Return (X, Y) of the center of cell containing provided text 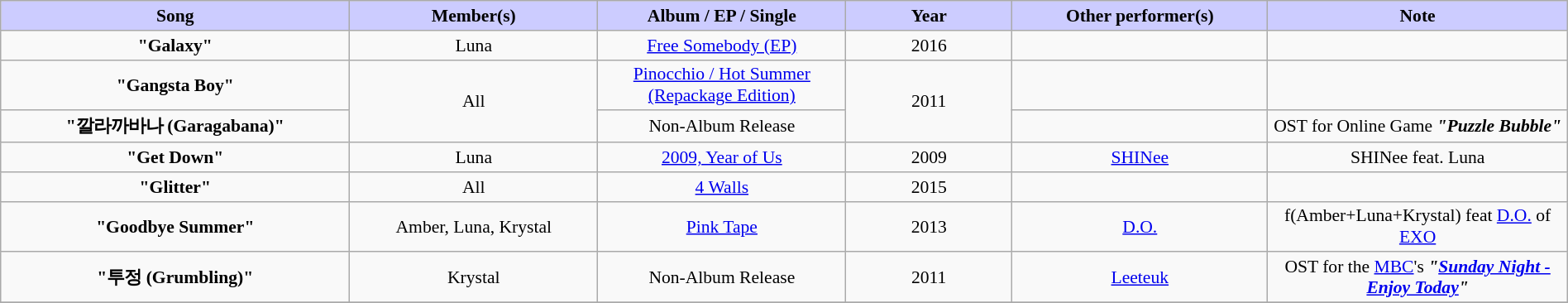
"Goodbye Summer" (175, 227)
D.O. (1140, 227)
Free Somebody (EP) (722, 45)
SHINee (1140, 157)
Album / EP / Single (722, 16)
2016 (930, 45)
Pinocchio / Hot Summer (Repackage Edition) (722, 84)
f(Amber+Luna+Krystal) feat D.O. of EXO (1417, 227)
SHINee feat. Luna (1417, 157)
Krystal (474, 277)
Note (1417, 16)
"깔라까바나 (Garagabana)" (175, 126)
OST for the MBC's "Sunday Night - Enjoy Today" (1417, 277)
"Gangsta Boy" (175, 84)
Member(s) (474, 16)
"Galaxy" (175, 45)
Amber, Luna, Krystal (474, 227)
"Glitter" (175, 186)
2009 (930, 157)
2015 (930, 186)
2013 (930, 227)
Pink Tape (722, 227)
"투정 (Grumbling)" (175, 277)
Leeteuk (1140, 277)
2009, Year of Us (722, 157)
"Get Down" (175, 157)
OST for Online Game "Puzzle Bubble" (1417, 126)
Other performer(s) (1140, 16)
Song (175, 16)
4 Walls (722, 186)
Year (930, 16)
